For the text-containing cell, return its midpoint in (X, Y) coordinate format. 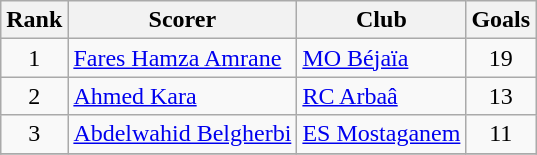
MO Béjaïa (382, 58)
19 (501, 58)
Scorer (182, 20)
3 (34, 134)
Fares Hamza Amrane (182, 58)
2 (34, 96)
ES Mostaganem (382, 134)
Goals (501, 20)
11 (501, 134)
Abdelwahid Belgherbi (182, 134)
1 (34, 58)
Ahmed Kara (182, 96)
Club (382, 20)
Rank (34, 20)
RC Arbaâ (382, 96)
13 (501, 96)
